Capture the cell that displays the provided text and extract its [X, Y] central coordinate. 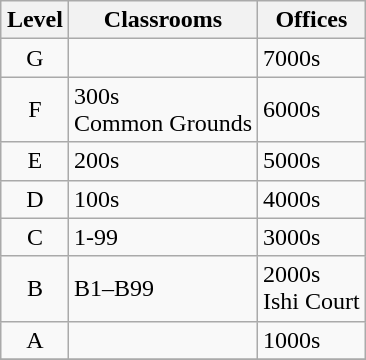
3000s [312, 237]
C [34, 237]
200s [162, 161]
100s [162, 199]
E [34, 161]
F [34, 110]
1000s [312, 340]
300sCommon Grounds [162, 110]
B1–B99 [162, 288]
5000s [312, 161]
4000s [312, 199]
Offices [312, 20]
G [34, 58]
2000sIshi Court [312, 288]
Level [34, 20]
D [34, 199]
B [34, 288]
Classrooms [162, 20]
6000s [312, 110]
7000s [312, 58]
1-99 [162, 237]
A [34, 340]
